Search for the cell housing the specified text and yield its (X, Y) center coordinate. 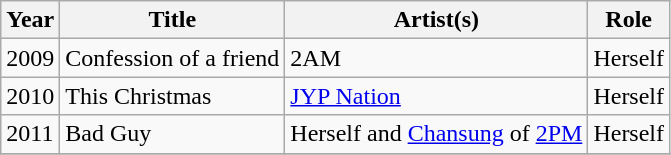
Title (172, 20)
2009 (30, 58)
JYP Nation (436, 96)
This Christmas (172, 96)
2AM (436, 58)
Confession of a friend (172, 58)
Year (30, 20)
2010 (30, 96)
2011 (30, 134)
Role (629, 20)
Herself and Chansung of 2PM (436, 134)
Artist(s) (436, 20)
Bad Guy (172, 134)
